Locate the cell with the specified text and output its (X, Y) center coordinate. 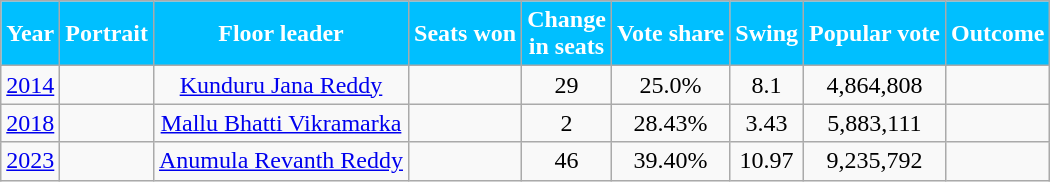
5,883,111 (875, 123)
29 (567, 85)
Portrait (107, 34)
Swing (767, 34)
2023 (30, 161)
Popular vote (875, 34)
Kunduru Jana Reddy (280, 85)
2018 (30, 123)
Changein seats (567, 34)
Floor leader (280, 34)
2014 (30, 85)
28.43% (670, 123)
4,864,808 (875, 85)
Mallu Bhatti Vikramarka (280, 123)
9,235,792 (875, 161)
Outcome (997, 34)
Seats won (466, 34)
8.1 (767, 85)
46 (567, 161)
Year (30, 34)
25.0% (670, 85)
3.43 (767, 123)
10.97 (767, 161)
2 (567, 123)
Vote share (670, 34)
39.40% (670, 161)
Anumula Revanth Reddy (280, 161)
